Provide the (x, y) coordinate of the cell's center where the given text is located.  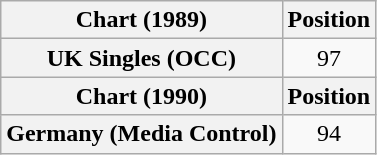
Germany (Media Control) (142, 134)
Chart (1989) (142, 20)
UK Singles (OCC) (142, 58)
Chart (1990) (142, 96)
94 (329, 134)
97 (329, 58)
